Provide the [x, y] coordinate of the cell's center where the given text is located.  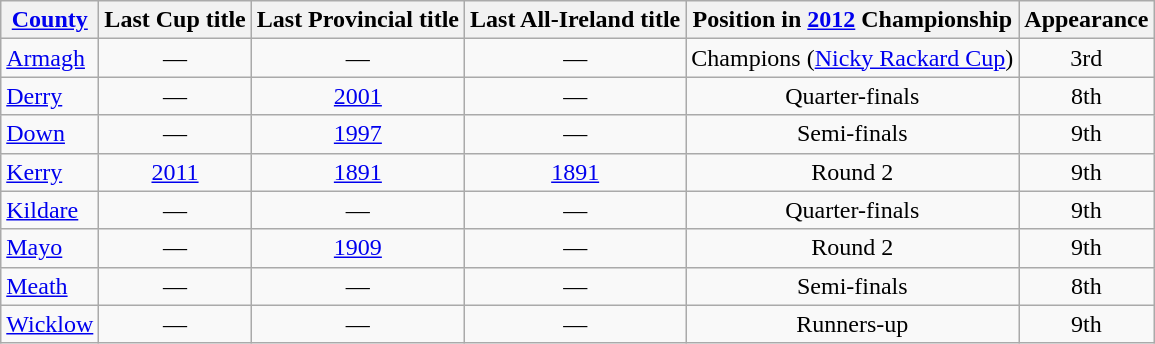
Champions (Nicky Rackard Cup) [852, 58]
Down [50, 134]
Armagh [50, 58]
2011 [175, 172]
Appearance [1086, 20]
Kildare [50, 210]
Last Provincial title [358, 20]
Kerry [50, 172]
3rd [1086, 58]
Position in 2012 Championship [852, 20]
Mayo [50, 248]
Derry [50, 96]
Last All-Ireland title [576, 20]
County [50, 20]
Last Cup title [175, 20]
1997 [358, 134]
Runners-up [852, 324]
1909 [358, 248]
2001 [358, 96]
Wicklow [50, 324]
Meath [50, 286]
